Determine the [X, Y] coordinate at the center of the cell enclosing the given text.  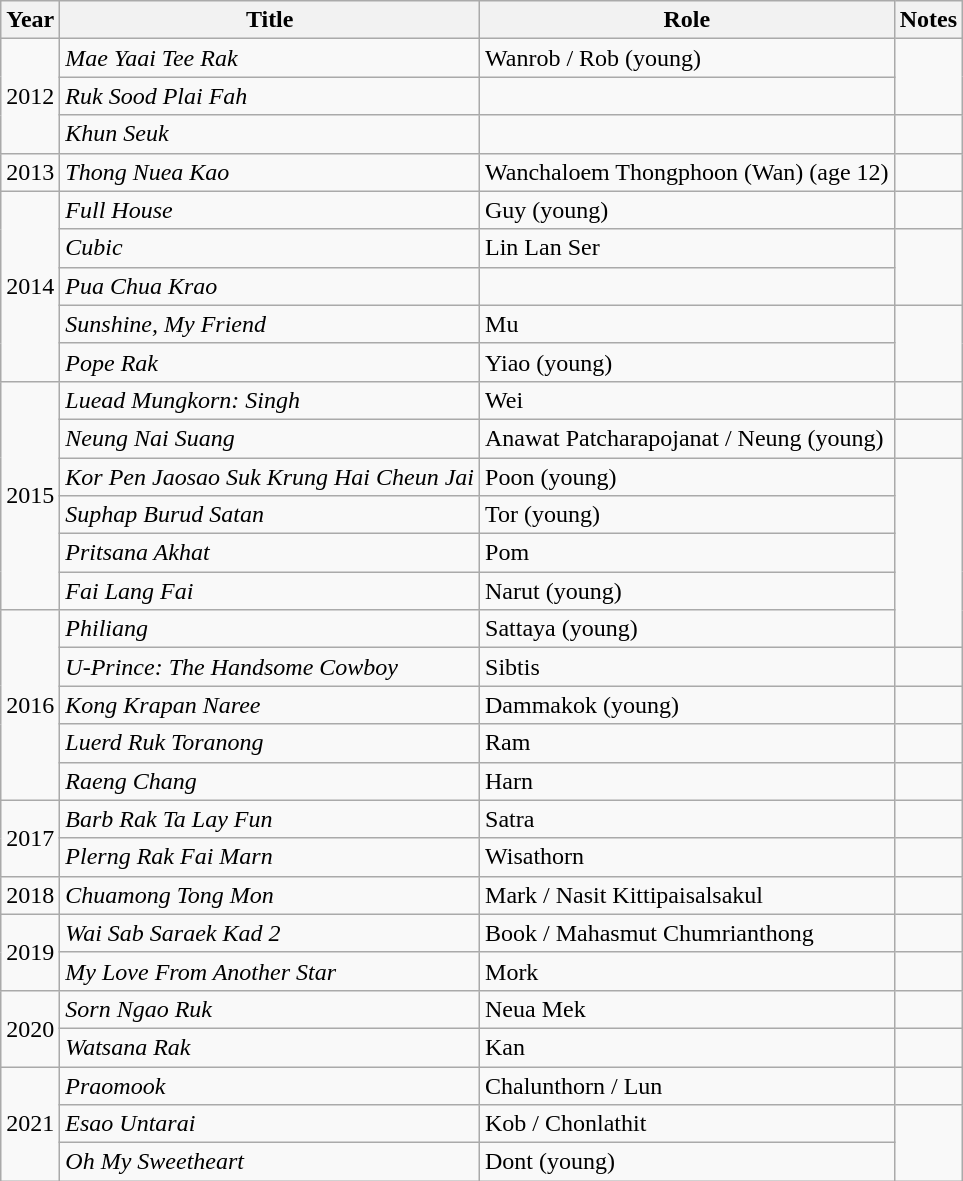
Sattaya (young) [688, 629]
Yiao (young) [688, 362]
Esao Untarai [270, 1124]
Book / Mahasmut Chumrianthong [688, 933]
Poon (young) [688, 477]
Chuamong Tong Mon [270, 895]
Kan [688, 1047]
Praomook [270, 1085]
Wei [688, 400]
Tor (young) [688, 515]
Lin Lan Ser [688, 248]
Ruk Sood Plai Fah [270, 96]
Plerng Rak Fai Marn [270, 857]
U-Prince: The Handsome Cowboy [270, 667]
Watsana Rak [270, 1047]
2014 [30, 286]
My Love From Another Star [270, 971]
Narut (young) [688, 591]
Dammakok (young) [688, 705]
Neua Mek [688, 1009]
Mae Yaai Tee Rak [270, 58]
Kob / Chonlathit [688, 1124]
Khun Seuk [270, 134]
Cubic [270, 248]
Raeng Chang [270, 781]
Fai Lang Fai [270, 591]
Luead Mungkorn: Singh [270, 400]
Guy (young) [688, 210]
Philiang [270, 629]
Pope Rak [270, 362]
Wai Sab Saraek Kad 2 [270, 933]
2021 [30, 1123]
Sorn Ngao Ruk [270, 1009]
2019 [30, 952]
Year [30, 20]
2020 [30, 1028]
Barb Rak Ta Lay Fun [270, 819]
2018 [30, 895]
Suphap Burud Satan [270, 515]
Harn [688, 781]
Wisathorn [688, 857]
Kong Krapan Naree [270, 705]
Neung Nai Suang [270, 438]
2013 [30, 172]
Oh My Sweetheart [270, 1162]
Pua Chua Krao [270, 286]
Pritsana Akhat [270, 553]
2015 [30, 495]
Notes [928, 20]
Wanrob / Rob (young) [688, 58]
Mu [688, 324]
Kor Pen Jaosao Suk Krung Hai Cheun Jai [270, 477]
Title [270, 20]
Full House [270, 210]
2016 [30, 705]
Chalunthorn / Lun [688, 1085]
Mork [688, 971]
Sibtis [688, 667]
2012 [30, 96]
Dont (young) [688, 1162]
Luerd Ruk Toranong [270, 743]
Satra [688, 819]
Ram [688, 743]
Wanchaloem Thongphoon (Wan) (age 12) [688, 172]
Pom [688, 553]
Sunshine, My Friend [270, 324]
2017 [30, 838]
Thong Nuea Kao [270, 172]
Mark / Nasit Kittipaisalsakul [688, 895]
Anawat Patcharapojanat / Neung (young) [688, 438]
Role [688, 20]
